Pinpoint the cell where the given text exists, returning its (x, y) midpoint coordinate. 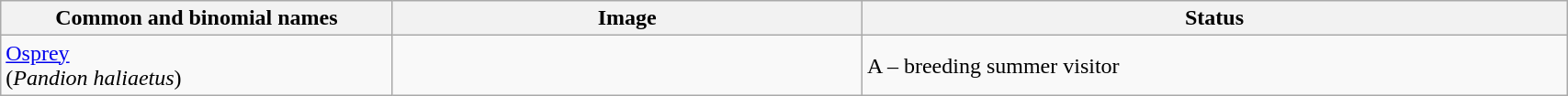
Image (626, 18)
A – breeding summer visitor (1214, 66)
Osprey(Pandion haliaetus) (197, 66)
Common and binomial names (197, 18)
Status (1214, 18)
